Return [x, y] of the center of cell containing provided text 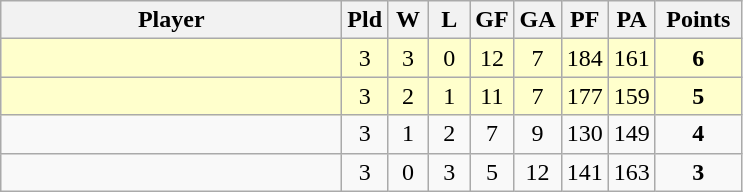
184 [584, 58]
163 [632, 172]
GA [538, 20]
141 [584, 172]
Points [698, 20]
L [450, 20]
4 [698, 134]
Player [172, 20]
177 [584, 96]
GF [492, 20]
130 [584, 134]
PA [632, 20]
Pld [365, 20]
6 [698, 58]
PF [584, 20]
149 [632, 134]
159 [632, 96]
11 [492, 96]
W [408, 20]
9 [538, 134]
161 [632, 58]
